Locate the cell with the specified text and output its [x, y] center coordinate. 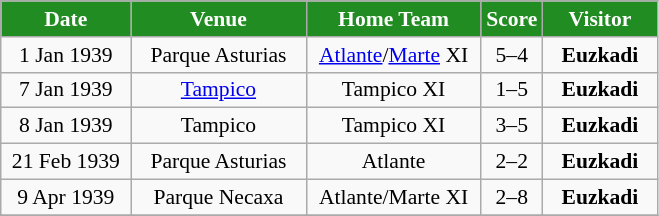
5–4 [512, 55]
2–2 [512, 162]
Venue [218, 19]
2–8 [512, 197]
Score [512, 19]
Home Team [394, 19]
3–5 [512, 126]
Atlante [394, 162]
21 Feb 1939 [66, 162]
Visitor [600, 19]
Date [66, 19]
Parque Necaxa [218, 197]
8 Jan 1939 [66, 126]
1 Jan 1939 [66, 55]
7 Jan 1939 [66, 90]
9 Apr 1939 [66, 197]
1–5 [512, 90]
